Find where the given text appears and provide that cell's center as (X, Y) coordinate. 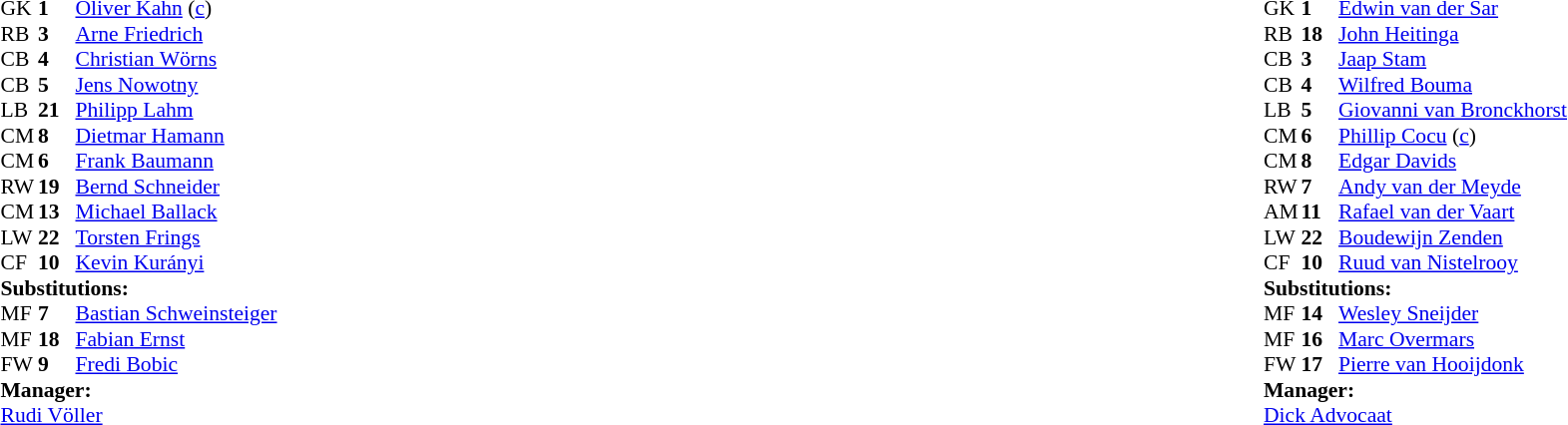
Ruud van Nistelrooy (1453, 262)
Philipp Lahm (177, 111)
Frank Baumann (177, 161)
Andy van der Meyde (1453, 187)
Torsten Frings (177, 237)
9 (57, 364)
Giovanni van Bronckhorst (1453, 111)
Bastian Schweinsteiger (177, 314)
Rafael van der Vaart (1453, 212)
Kevin Kurányi (177, 262)
Phillip Cocu (c) (1453, 136)
13 (57, 212)
Christian Wörns (177, 59)
Boudewijn Zenden (1453, 237)
17 (1319, 364)
Wesley Sneijder (1453, 314)
19 (57, 187)
Fredi Bobic (177, 364)
Jaap Stam (1453, 59)
11 (1319, 212)
Wilfred Bouma (1453, 85)
Jens Nowotny (177, 85)
John Heitinga (1453, 34)
Fabian Ernst (177, 339)
16 (1319, 339)
Bernd Schneider (177, 187)
Pierre van Hooijdonk (1453, 364)
AM (1283, 212)
Arne Friedrich (177, 34)
14 (1319, 314)
Edgar Davids (1453, 161)
Marc Overmars (1453, 339)
Dietmar Hamann (177, 136)
Michael Ballack (177, 212)
21 (57, 111)
